Return [x, y] of the center of cell containing provided text 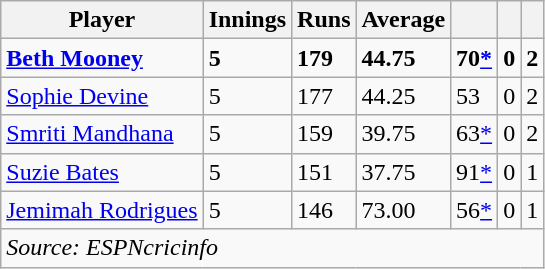
Average [404, 20]
Beth Mooney [102, 58]
179 [324, 58]
44.25 [404, 96]
177 [324, 96]
56* [474, 210]
146 [324, 210]
70* [474, 58]
Sophie Devine [102, 96]
63* [474, 134]
151 [324, 172]
Source: ESPNcricinfo [272, 248]
Runs [324, 20]
91* [474, 172]
Innings [247, 20]
53 [474, 96]
Jemimah Rodrigues [102, 210]
73.00 [404, 210]
Suzie Bates [102, 172]
Player [102, 20]
37.75 [404, 172]
39.75 [404, 134]
Smriti Mandhana [102, 134]
159 [324, 134]
44.75 [404, 58]
